From the cell containing the given text, extract its center point as (X, Y) coordinate. 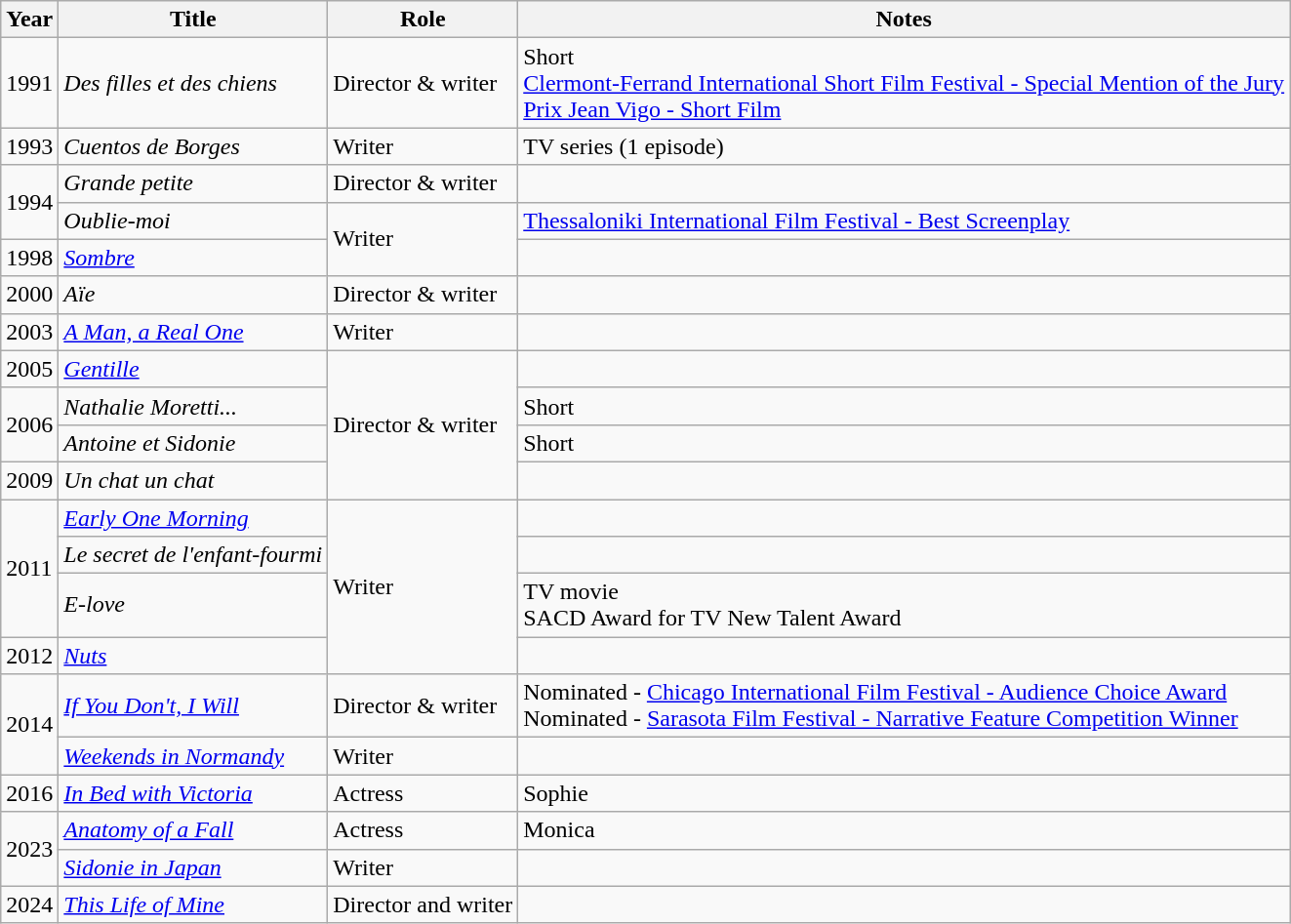
2003 (29, 332)
Role (424, 20)
Gentille (193, 369)
Nathalie Moretti... (193, 406)
2009 (29, 480)
Aïe (193, 295)
In Bed with Victoria (193, 793)
2014 (29, 724)
Un chat un chat (193, 480)
1994 (29, 202)
TV series (1 episode) (904, 146)
Monica (904, 830)
2000 (29, 295)
Director and writer (424, 904)
2016 (29, 793)
Le secret de l'enfant-fourmi (193, 555)
Anatomy of a Fall (193, 830)
Thessaloniki International Film Festival - Best Screenplay (904, 221)
1991 (29, 83)
This Life of Mine (193, 904)
Oublie-moi (193, 221)
TV movieSACD Award for TV New Talent Award (904, 605)
2012 (29, 656)
Sophie (904, 793)
Title (193, 20)
Year (29, 20)
Notes (904, 20)
1993 (29, 146)
If You Don't, I Will (193, 706)
Sidonie in Japan (193, 867)
2005 (29, 369)
Nominated - Chicago International Film Festival - Audience Choice AwardNominated - Sarasota Film Festival - Narrative Feature Competition Winner (904, 706)
2023 (29, 849)
Grande petite (193, 183)
E-love (193, 605)
2011 (29, 568)
Antoine et Sidonie (193, 443)
A Man, a Real One (193, 332)
ShortClermont-Ferrand International Short Film Festival - Special Mention of the JuryPrix Jean Vigo - Short Film (904, 83)
Sombre (193, 258)
2024 (29, 904)
2006 (29, 424)
Des filles et des chiens (193, 83)
Cuentos de Borges (193, 146)
1998 (29, 258)
Nuts (193, 656)
Early One Morning (193, 518)
Weekends in Normandy (193, 756)
